Determine the (X, Y) coordinate at the center of the cell enclosing the given text.  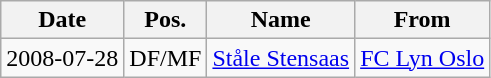
Ståle Stensaas (281, 58)
FC Lyn Oslo (422, 58)
2008-07-28 (62, 58)
DF/MF (166, 58)
Date (62, 20)
From (422, 20)
Pos. (166, 20)
Name (281, 20)
